Determine the (X, Y) coordinate at the center of the cell enclosing the given text.  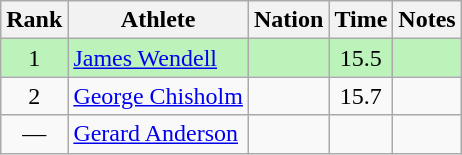
Athlete (158, 20)
Nation (288, 20)
Time (361, 20)
Notes (427, 20)
15.5 (361, 58)
Gerard Anderson (158, 134)
1 (34, 58)
James Wendell (158, 58)
Rank (34, 20)
— (34, 134)
George Chisholm (158, 96)
2 (34, 96)
15.7 (361, 96)
